Provide the (x, y) coordinate of the cell's center where the given text is located.  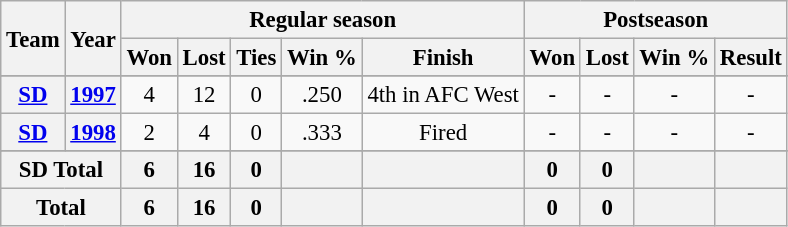
4th in AFC West (443, 95)
1997 (93, 95)
Regular season (322, 20)
Ties (256, 58)
.250 (322, 95)
Fired (443, 133)
Result (752, 58)
Total (61, 208)
12 (204, 95)
Finish (443, 58)
Postseason (656, 20)
SD Total (61, 170)
.333 (322, 133)
2 (149, 133)
Team (33, 38)
1998 (93, 133)
Year (93, 38)
